Search for the cell housing the specified text and yield its [X, Y] center coordinate. 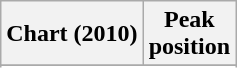
Chart (2010) [72, 34]
Peakposition [189, 34]
